Pinpoint the cell where the given text exists, returning its (x, y) midpoint coordinate. 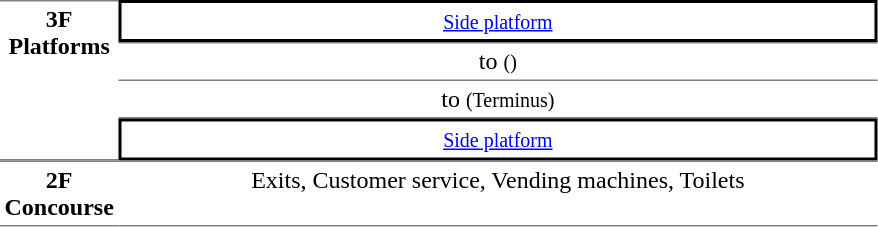
to (Terminus) (498, 100)
to () (498, 62)
3FPlatforms (59, 80)
2FConcourse (59, 193)
Exits, Customer service, Vending machines, Toilets (498, 193)
